Locate the cell with the specified text and output its (x, y) center coordinate. 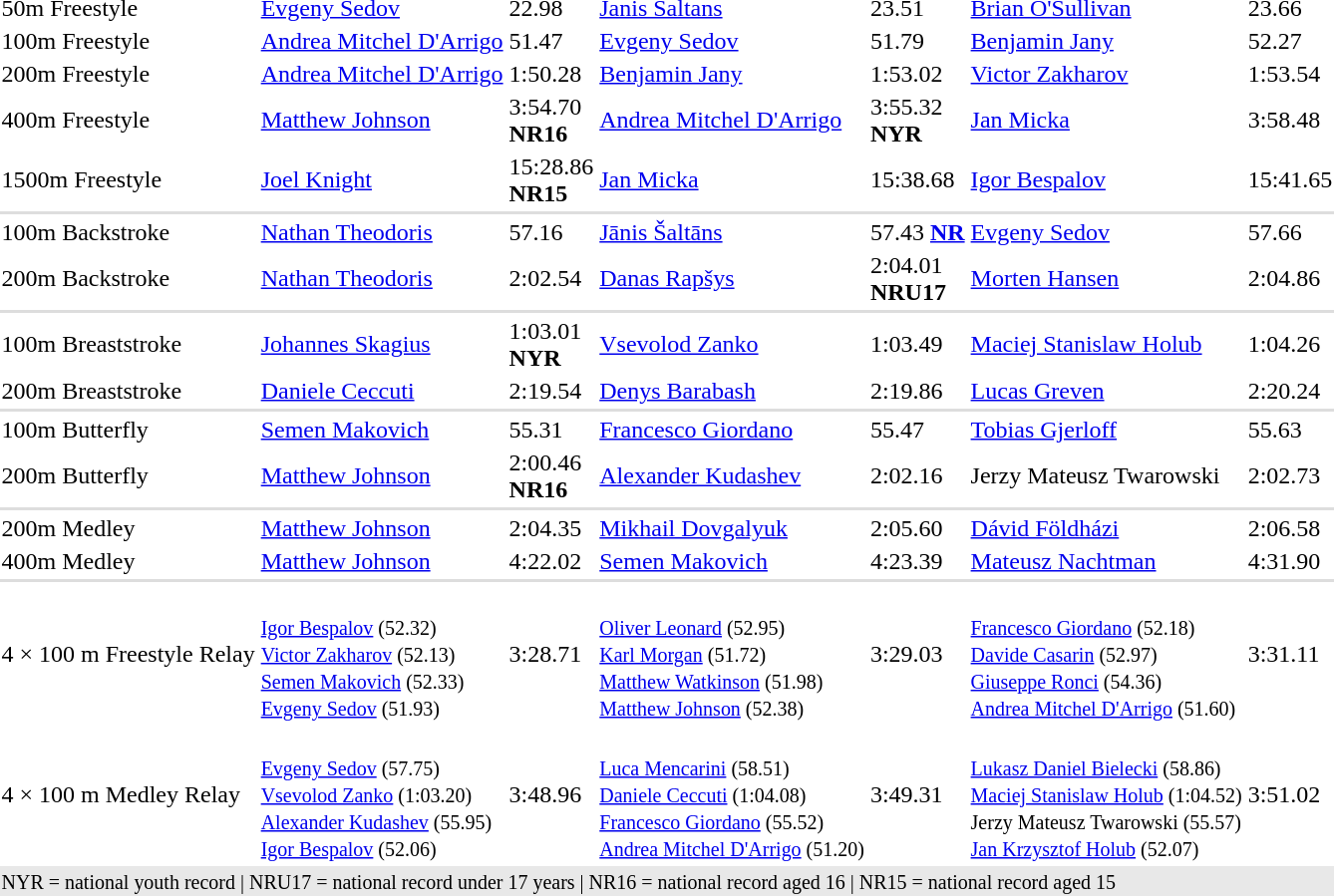
4 × 100 m Medley Relay (128, 794)
2:04.86 (1290, 279)
200m Butterfly (128, 476)
2:20.24 (1290, 391)
1:53.02 (917, 74)
Dávid Földházi (1107, 528)
3:58.48 (1290, 120)
Joel Knight (382, 179)
57.66 (1290, 232)
4:31.90 (1290, 561)
3:49.31 (917, 794)
3:51.02 (1290, 794)
Igor Bespalov (52.32)Victor Zakharov (52.13) Semen Makovich (52.33)Evgeny Sedov (51.93) (382, 654)
4:22.02 (551, 561)
2:02.73 (1290, 476)
200m Freestyle (128, 74)
15:38.68 (917, 179)
Johannes Skagius (382, 345)
3:29.03 (917, 654)
4:23.39 (917, 561)
2:02.16 (917, 476)
2:19.86 (917, 391)
200m Medley (128, 528)
Oliver Leonard (52.95)Karl Morgan (51.72) Matthew Watkinson (51.98)Matthew Johnson (52.38) (732, 654)
100m Backstroke (128, 232)
Francesco Giordano (732, 430)
2:02.54 (551, 279)
55.31 (551, 430)
3:28.71 (551, 654)
NYR = national youth record | NRU17 = national record under 17 years | NR16 = national record aged 16 | NR15 = national record aged 15 (667, 881)
3:48.96 (551, 794)
2:04.35 (551, 528)
1:50.28 (551, 74)
100m Breaststroke (128, 345)
1:03.01 NYR (551, 345)
57.16 (551, 232)
Francesco Giordano (52.18)Davide Casarin (52.97) Giuseppe Ronci (54.36)Andrea Mitchel D'Arrigo (51.60) (1107, 654)
200m Breaststroke (128, 391)
Luca Mencarini (58.51)Daniele Ceccuti (1:04.08) Francesco Giordano (55.52)Andrea Mitchel D'Arrigo (51.20) (732, 794)
Igor Bespalov (1107, 179)
2:19.54 (551, 391)
Morten Hansen (1107, 279)
3:54.70 NR16 (551, 120)
2:00.46NR16 (551, 476)
57.43 NR (917, 232)
3:31.11 (1290, 654)
Victor Zakharov (1107, 74)
1:53.54 (1290, 74)
1500m Freestyle (128, 179)
51.47 (551, 41)
Evgeny Sedov (57.75)Vsevolod Zanko (1:03.20) Alexander Kudashev (55.95)Igor Bespalov (52.06) (382, 794)
55.63 (1290, 430)
Danas Rapšys (732, 279)
Maciej Stanislaw Holub (1107, 345)
1:04.26 (1290, 345)
400m Medley (128, 561)
400m Freestyle (128, 120)
2:06.58 (1290, 528)
Vsevolod Zanko (732, 345)
4 × 100 m Freestyle Relay (128, 654)
100m Freestyle (128, 41)
Jerzy Mateusz Twarowski (1107, 476)
200m Backstroke (128, 279)
Mikhail Dovgalyuk (732, 528)
2:04.01 NRU17 (917, 279)
15:28.86NR15 (551, 179)
100m Butterfly (128, 430)
Denys Barabash (732, 391)
1:03.49 (917, 345)
Daniele Ceccuti (382, 391)
15:41.65 (1290, 179)
55.47 (917, 430)
2:05.60 (917, 528)
Tobias Gjerloff (1107, 430)
51.79 (917, 41)
52.27 (1290, 41)
3:55.32 NYR (917, 120)
Jānis Šaltāns (732, 232)
Lucas Greven (1107, 391)
Lukasz Daniel Bielecki (58.86)Maciej Stanislaw Holub (1:04.52) Jerzy Mateusz Twarowski (55.57)Jan Krzysztof Holub (52.07) (1107, 794)
Mateusz Nachtman (1107, 561)
Alexander Kudashev (732, 476)
